Find where the given text appears and provide that cell's center as (x, y) coordinate. 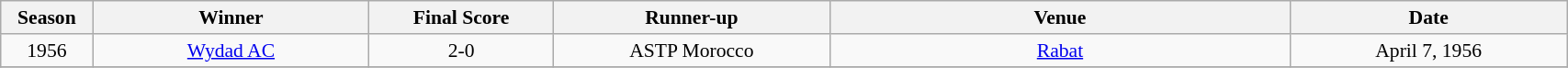
Final Score (461, 17)
Date (1429, 17)
Venue (1060, 17)
ASTP Morocco (691, 51)
2-0 (461, 51)
Runner-up (691, 17)
Winner (231, 17)
April 7, 1956 (1429, 51)
Season (47, 17)
Wydad AC (231, 51)
1956 (47, 51)
Rabat (1060, 51)
